Find where the given text appears and provide that cell's center as (x, y) coordinate. 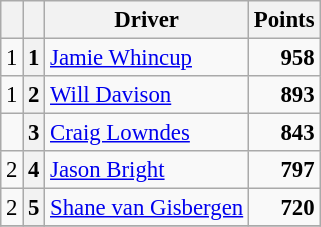
843 (284, 133)
4 (34, 170)
Shane van Gisbergen (147, 208)
Craig Lowndes (147, 133)
3 (34, 133)
720 (284, 208)
Jason Bright (147, 170)
958 (284, 58)
Driver (147, 20)
797 (284, 170)
Will Davison (147, 95)
5 (34, 208)
Points (284, 20)
Jamie Whincup (147, 58)
893 (284, 95)
